Extract the [x, y] coordinate from the center of the cell holding the provided text.  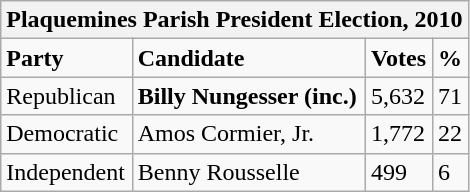
Candidate [248, 58]
499 [398, 172]
5,632 [398, 96]
Billy Nungesser (inc.) [248, 96]
Votes [398, 58]
Independent [66, 172]
Amos Cormier, Jr. [248, 134]
6 [450, 172]
Democratic [66, 134]
Republican [66, 96]
1,772 [398, 134]
Plaquemines Parish President Election, 2010 [234, 20]
% [450, 58]
22 [450, 134]
Benny Rousselle [248, 172]
Party [66, 58]
71 [450, 96]
